Determine the (x, y) coordinate at the center of the cell enclosing the given text.  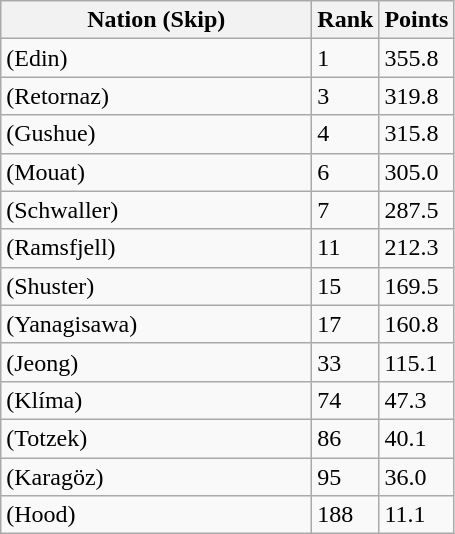
212.3 (416, 248)
3 (346, 96)
(Schwaller) (156, 210)
(Totzek) (156, 438)
47.3 (416, 400)
287.5 (416, 210)
17 (346, 324)
(Edin) (156, 58)
36.0 (416, 477)
Rank (346, 20)
319.8 (416, 96)
115.1 (416, 362)
(Shuster) (156, 286)
(Gushue) (156, 134)
95 (346, 477)
(Yanagisawa) (156, 324)
74 (346, 400)
86 (346, 438)
11 (346, 248)
40.1 (416, 438)
315.8 (416, 134)
355.8 (416, 58)
(Hood) (156, 515)
6 (346, 172)
160.8 (416, 324)
169.5 (416, 286)
(Karagöz) (156, 477)
15 (346, 286)
4 (346, 134)
(Retornaz) (156, 96)
305.0 (416, 172)
(Ramsfjell) (156, 248)
33 (346, 362)
7 (346, 210)
(Jeong) (156, 362)
188 (346, 515)
Points (416, 20)
(Klíma) (156, 400)
11.1 (416, 515)
(Mouat) (156, 172)
1 (346, 58)
Nation (Skip) (156, 20)
